Provide the (x, y) coordinate of the cell's center where the given text is located.  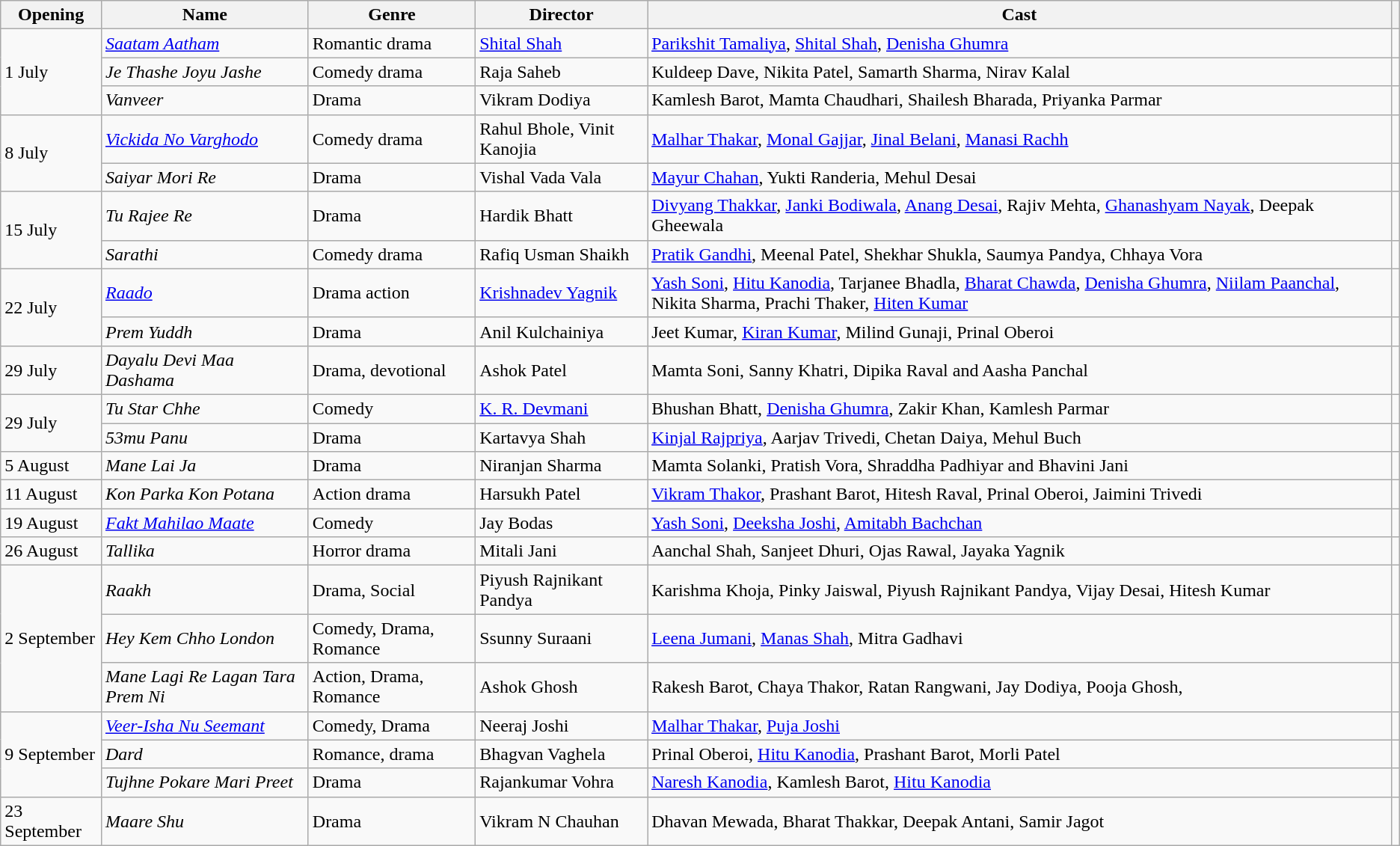
Comedy, Drama (392, 726)
Bhushan Bhatt, Denisha Ghumra, Zakir Khan, Kamlesh Parmar (1020, 408)
Malhar Thakar, Puja Joshi (1020, 726)
Divyang Thakkar, Janki Bodiwala, Anang Desai, Rajiv Mehta, Ghanashyam Nayak, Deepak Gheewala (1020, 215)
Anil Kulchainiya (562, 331)
Romantic drama (392, 43)
Ashok Patel (562, 370)
1 July (51, 72)
8 July (51, 153)
Drama, Social (392, 589)
Yash Soni, Deeksha Joshi, Amitabh Bachchan (1020, 523)
Je Thashe Joyu Jashe (205, 72)
Pratik Gandhi, Meenal Patel, Shekhar Shukla, Saumya Pandya, Chhaya Vora (1020, 254)
15 July (51, 230)
Action drama (392, 494)
26 August (51, 551)
Tujhne Pokare Mari Preet (205, 782)
Comedy, Drama, Romance (392, 639)
9 September (51, 754)
Cast (1020, 15)
Hey Kem Chho London (205, 639)
11 August (51, 494)
53mu Panu (205, 438)
Jeet Kumar, Kiran Kumar, Milind Gunaji, Prinal Oberoi (1020, 331)
Sarathi (205, 254)
Hardik Bhatt (562, 215)
Dard (205, 754)
Fakt Mahilao Maate (205, 523)
Leena Jumani, Manas Shah, Mitra Gadhavi (1020, 639)
22 July (51, 307)
Drama, devotional (392, 370)
Piyush Rajnikant Pandya (562, 589)
Veer-Isha Nu Seemant (205, 726)
Ashok Ghosh (562, 687)
Maare Shu (205, 821)
Mane Lagi Re Lagan Tara Prem Ni (205, 687)
Yash Soni, Hitu Kanodia, Tarjanee Bhadla, Bharat Chawda, Denisha Ghumra, Niilam Paanchal, Nikita Sharma, Prachi Thaker, Hiten Kumar (1020, 293)
Niranjan Sharma (562, 466)
Mamta Soni, Sanny Khatri, Dipika Raval and Aasha Panchal (1020, 370)
2 September (51, 639)
Mamta Solanki, Pratish Vora, Shraddha Padhiyar and Bhavini Jani (1020, 466)
Bhagvan Vaghela (562, 754)
23 September (51, 821)
Prinal Oberoi, Hitu Kanodia, Prashant Barot, Morli Patel (1020, 754)
Malhar Thakar, Monal Gajjar, Jinal Belani, Manasi Rachh (1020, 139)
Dayalu Devi Maa Dashama (205, 370)
Vishal Vada Vala (562, 177)
5 August (51, 466)
Romance, drama (392, 754)
Mane Lai Ja (205, 466)
Krishnadev Yagnik (562, 293)
Director (562, 15)
Tu Rajee Re (205, 215)
Parikshit Tamaliya, Shital Shah, Denisha Ghumra (1020, 43)
Karishma Khoja, Pinky Jaiswal, Piyush Rajnikant Pandya, Vijay Desai, Hitesh Kumar (1020, 589)
Drama action (392, 293)
Kartavya Shah (562, 438)
Genre (392, 15)
Rajankumar Vohra (562, 782)
Aanchal Shah, Sanjeet Dhuri, Ojas Rawal, Jayaka Yagnik (1020, 551)
Name (205, 15)
Rakesh Barot, Chaya Thakor, Ratan Rangwani, Jay Dodiya, Pooja Ghosh, (1020, 687)
Saatam Aatham (205, 43)
Raakh (205, 589)
Rafiq Usman Shaikh (562, 254)
Vikram N Chauhan (562, 821)
Tallika (205, 551)
Jay Bodas (562, 523)
19 August (51, 523)
Vickida No Varghodo (205, 139)
Action, Drama, Romance (392, 687)
Prem Yuddh (205, 331)
Kamlesh Barot, Mamta Chaudhari, Shailesh Bharada, Priyanka Parmar (1020, 100)
Opening (51, 15)
Shital Shah (562, 43)
Vanveer (205, 100)
Kon Parka Kon Potana (205, 494)
Vikram Dodiya (562, 100)
Tu Star Chhe (205, 408)
Horror drama (392, 551)
Rahul Bhole, Vinit Kanojia (562, 139)
Harsukh Patel (562, 494)
Mitali Jani (562, 551)
Ssunny Suraani (562, 639)
Mayur Chahan, Yukti Randeria, Mehul Desai (1020, 177)
Raado (205, 293)
Kuldeep Dave, Nikita Patel, Samarth Sharma, Nirav Kalal (1020, 72)
Dhavan Mewada, Bharat Thakkar, Deepak Antani, Samir Jagot (1020, 821)
Raja Saheb (562, 72)
Kinjal Rajpriya, Aarjav Trivedi, Chetan Daiya, Mehul Buch (1020, 438)
Vikram Thakor, Prashant Barot, Hitesh Raval, Prinal Oberoi, Jaimini Trivedi (1020, 494)
K. R. Devmani (562, 408)
Naresh Kanodia, Kamlesh Barot, Hitu Kanodia (1020, 782)
Saiyar Mori Re (205, 177)
Neeraj Joshi (562, 726)
